Return the (X, Y) coordinate for the center point of the cell that contains the specified text.  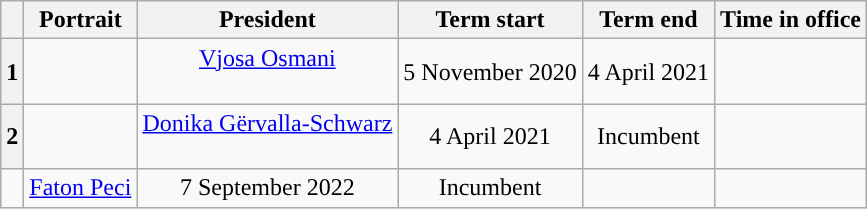
Term end (648, 20)
Donika Gërvalla-Schwarz (268, 136)
2 (12, 136)
5 November 2020 (490, 72)
Vjosa Osmani (268, 72)
President (268, 20)
Portrait (80, 20)
Time in office (791, 20)
Faton Peci (80, 188)
1 (12, 72)
7 September 2022 (268, 188)
Term start (490, 20)
